Scan for the cell matching the given text and deliver its [X, Y] coordinate at center. 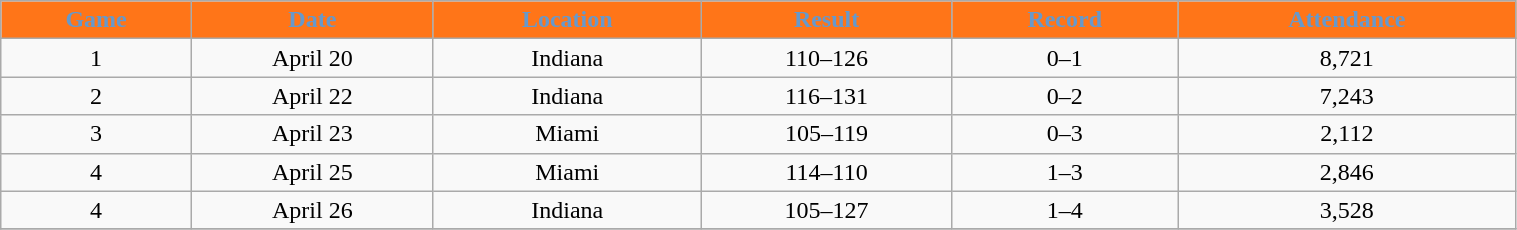
114–110 [826, 172]
3 [96, 134]
105–119 [826, 134]
Location [567, 20]
Attendance [1347, 20]
0–1 [1065, 58]
April 26 [312, 210]
105–127 [826, 210]
116–131 [826, 96]
7,243 [1347, 96]
Record [1065, 20]
0–3 [1065, 134]
1–4 [1065, 210]
Date [312, 20]
Game [96, 20]
April 22 [312, 96]
2,846 [1347, 172]
2,112 [1347, 134]
April 20 [312, 58]
1–3 [1065, 172]
Result [826, 20]
1 [96, 58]
April 25 [312, 172]
3,528 [1347, 210]
2 [96, 96]
April 23 [312, 134]
0–2 [1065, 96]
8,721 [1347, 58]
110–126 [826, 58]
